From the cell containing the given text, extract its center point as (x, y) coordinate. 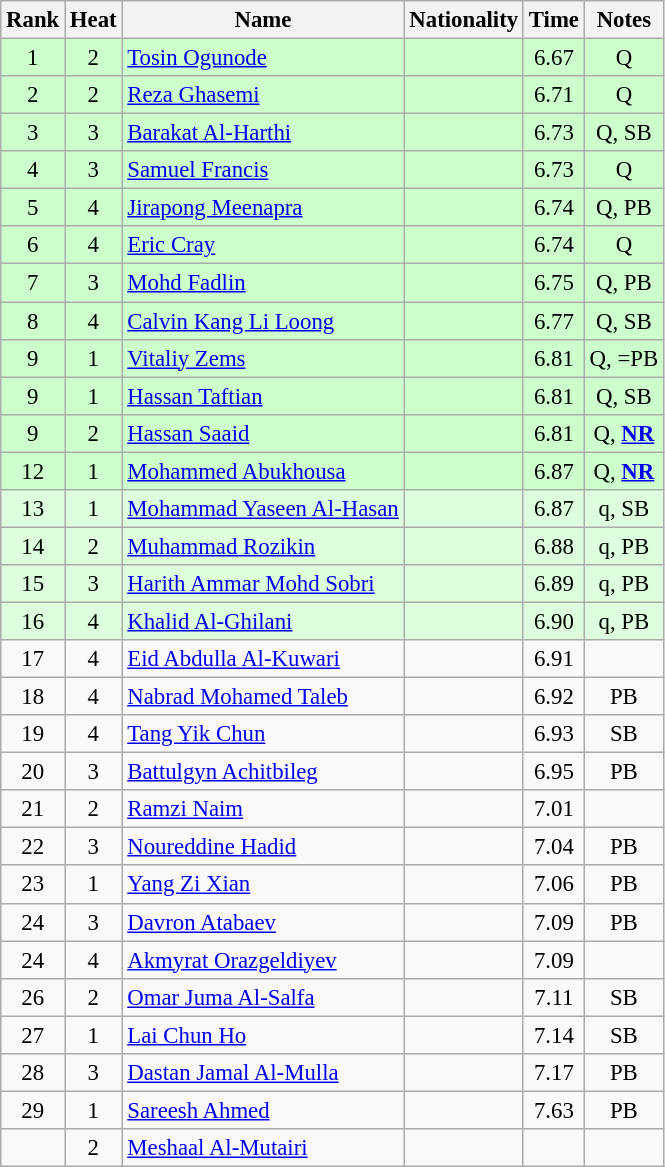
8 (33, 321)
Akmyrat Orazgeldiyev (263, 960)
Rank (33, 20)
6.93 (554, 734)
7.01 (554, 809)
Samuel Francis (263, 170)
Mohammad Yaseen Al-Hasan (263, 509)
Notes (624, 20)
Barakat Al-Harthi (263, 133)
6.89 (554, 584)
Noureddine Hadid (263, 847)
6.75 (554, 283)
15 (33, 584)
Muhammad Rozikin (263, 546)
Hassan Taftian (263, 396)
Eric Cray (263, 245)
Calvin Kang Li Loong (263, 321)
6.67 (554, 58)
Khalid Al-Ghilani (263, 621)
Lai Chun Ho (263, 1035)
Time (554, 20)
Sareesh Ahmed (263, 1110)
Yang Zi Xian (263, 885)
Harith Ammar Mohd Sobri (263, 584)
Reza Ghasemi (263, 95)
7.04 (554, 847)
6.88 (554, 546)
26 (33, 997)
17 (33, 659)
21 (33, 809)
6.91 (554, 659)
16 (33, 621)
Jirapong Meenapra (263, 208)
6 (33, 245)
7.17 (554, 1073)
27 (33, 1035)
Tosin Ogunode (263, 58)
6.77 (554, 321)
28 (33, 1073)
7.11 (554, 997)
Mohammed Abukhousa (263, 471)
Nabrad Mohamed Taleb (263, 697)
Mohd Fadlin (263, 283)
Q, =PB (624, 358)
Eid Abdulla Al-Kuwari (263, 659)
7 (33, 283)
29 (33, 1110)
Davron Atabaev (263, 922)
22 (33, 847)
Tang Yik Chun (263, 734)
19 (33, 734)
6.92 (554, 697)
18 (33, 697)
6.95 (554, 772)
5 (33, 208)
Battulgyn Achitbileg (263, 772)
q, SB (624, 509)
14 (33, 546)
7.06 (554, 885)
Meshaal Al-Mutairi (263, 1148)
6.71 (554, 95)
Heat (94, 20)
13 (33, 509)
Ramzi Naim (263, 809)
6.90 (554, 621)
7.14 (554, 1035)
7.63 (554, 1110)
Omar Juma Al-Salfa (263, 997)
Nationality (464, 20)
Dastan Jamal Al-Mulla (263, 1073)
12 (33, 471)
20 (33, 772)
Name (263, 20)
Vitaliy Zems (263, 358)
23 (33, 885)
Hassan Saaid (263, 433)
